Return the (x, y) coordinate for the center point of the cell that contains the specified text.  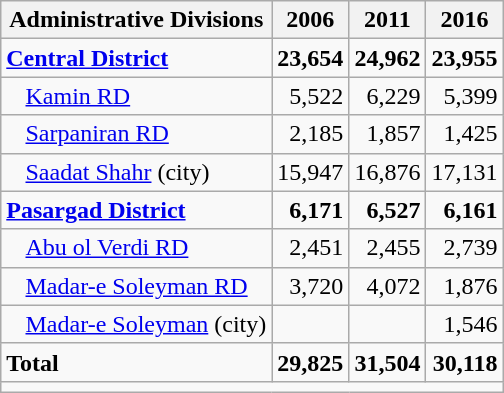
Abu ol Verdi RD (136, 248)
6,229 (388, 96)
16,876 (388, 172)
1,876 (464, 286)
6,161 (464, 210)
4,072 (388, 286)
Sarpaniran RD (136, 134)
6,171 (310, 210)
24,962 (388, 58)
2,739 (464, 248)
Total (136, 362)
31,504 (388, 362)
Pasargad District (136, 210)
23,654 (310, 58)
Kamin RD (136, 96)
15,947 (310, 172)
29,825 (310, 362)
2,455 (388, 248)
2,451 (310, 248)
6,527 (388, 210)
2,185 (310, 134)
3,720 (310, 286)
1,857 (388, 134)
Madar-e Soleyman RD (136, 286)
2006 (310, 20)
Administrative Divisions (136, 20)
17,131 (464, 172)
30,118 (464, 362)
Saadat Shahr (city) (136, 172)
2016 (464, 20)
Madar-e Soleyman (city) (136, 324)
23,955 (464, 58)
5,522 (310, 96)
Central District (136, 58)
1,546 (464, 324)
2011 (388, 20)
1,425 (464, 134)
5,399 (464, 96)
